Find where the given text appears and provide that cell's center as (x, y) coordinate. 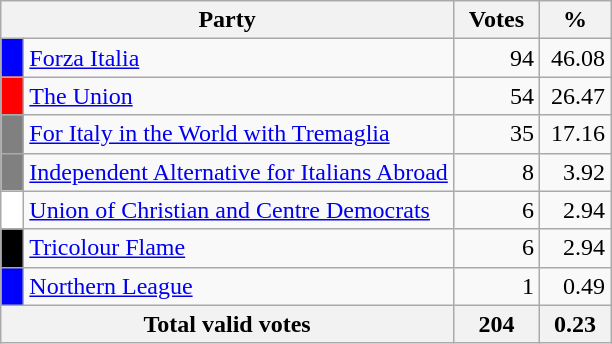
1 (496, 286)
Total valid votes (228, 324)
For Italy in the World with Tremaglia (239, 134)
% (574, 20)
0.23 (574, 324)
17.16 (574, 134)
26.47 (574, 96)
54 (496, 96)
Forza Italia (239, 58)
35 (496, 134)
94 (496, 58)
Tricolour Flame (239, 248)
Union of Christian and Centre Democrats (239, 210)
204 (496, 324)
Party (228, 20)
Independent Alternative for Italians Abroad (239, 172)
Northern League (239, 286)
3.92 (574, 172)
Votes (496, 20)
46.08 (574, 58)
0.49 (574, 286)
8 (496, 172)
The Union (239, 96)
